Output the (x, y) coordinate of the center of the cell containing the given text.  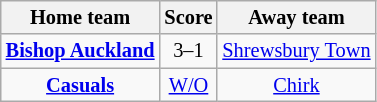
Away team (296, 17)
3–1 (188, 51)
Chirk (296, 85)
Shrewsbury Town (296, 51)
Casuals (80, 85)
Home team (80, 17)
Bishop Auckland (80, 51)
W/O (188, 85)
Score (188, 17)
